Locate the cell with the specified text and output its (x, y) center coordinate. 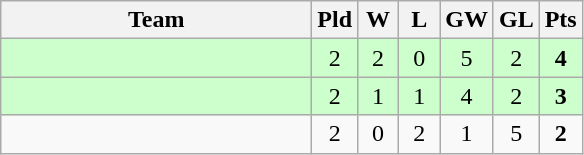
3 (560, 96)
GW (467, 20)
W (378, 20)
Pts (560, 20)
GL (516, 20)
L (420, 20)
Team (156, 20)
Pld (335, 20)
